Provide the [X, Y] coordinate of the cell's center where the given text is located.  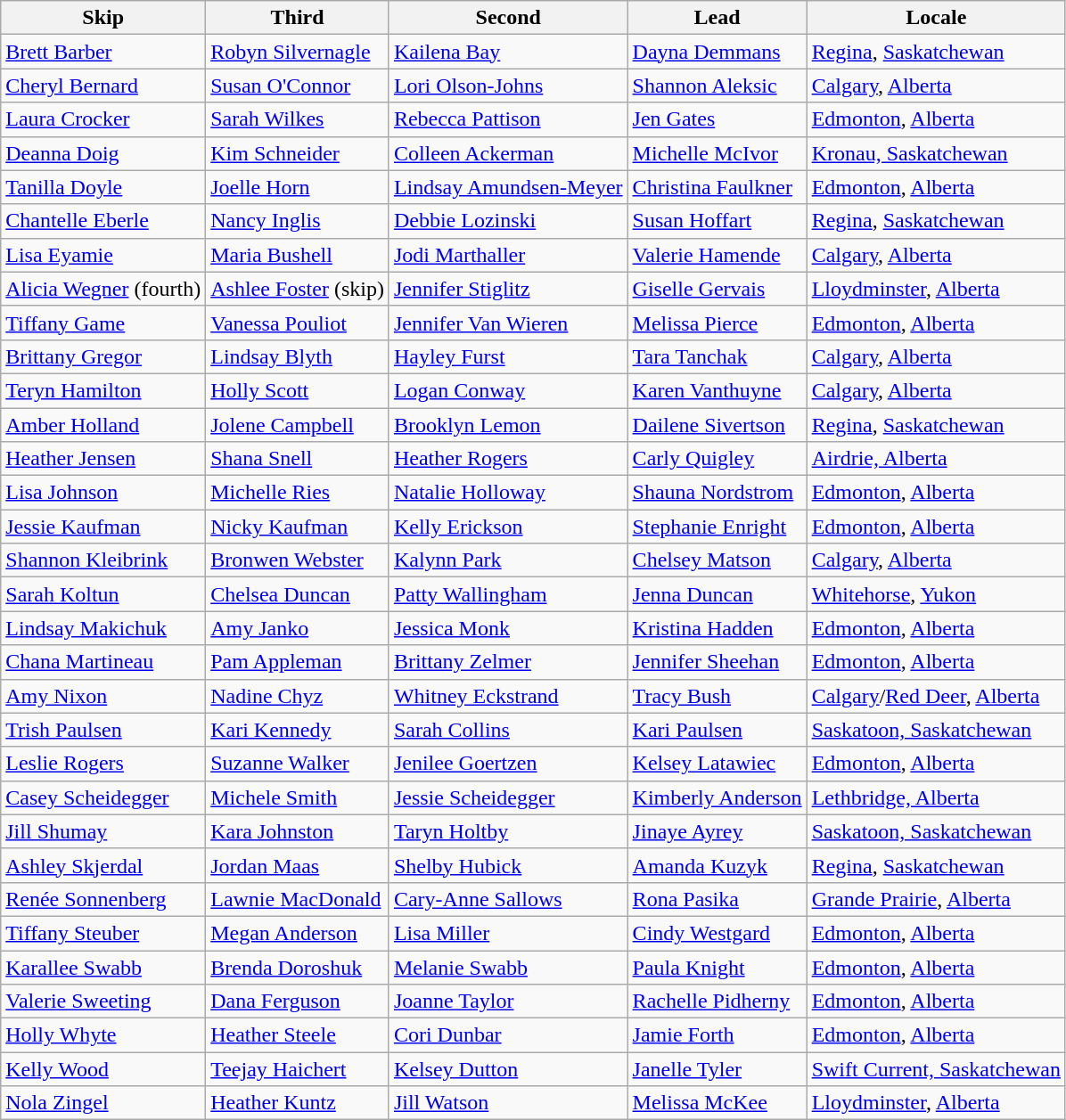
Lindsay Blyth [298, 356]
Second [508, 18]
Paula Knight [717, 967]
Airdrie, Alberta [936, 459]
Amy Nixon [103, 696]
Stephanie Enright [717, 527]
Tracy Bush [717, 696]
Jen Gates [717, 119]
Maria Bushell [298, 255]
Hayley Furst [508, 356]
Grande Prairie, Alberta [936, 899]
Natalie Holloway [508, 493]
Kelsey Dutton [508, 1069]
Brittany Gregor [103, 356]
Kari Paulsen [717, 730]
Logan Conway [508, 390]
Brett Barber [103, 52]
Nadine Chyz [298, 696]
Shana Snell [298, 459]
Nancy Inglis [298, 221]
Cheryl Bernard [103, 86]
Megan Anderson [298, 933]
Trish Paulsen [103, 730]
Ashlee Foster (skip) [298, 289]
Jill Watson [508, 1103]
Amber Holland [103, 425]
Susan Hoffart [717, 221]
Patty Wallingham [508, 594]
Shannon Aleksic [717, 86]
Jenna Duncan [717, 594]
Lindsay Makichuk [103, 628]
Holly Whyte [103, 1035]
Jessie Kaufman [103, 527]
Deanna Doig [103, 153]
Whitney Eckstrand [508, 696]
Karallee Swabb [103, 967]
Lawnie MacDonald [298, 899]
Jordan Maas [298, 865]
Rona Pasika [717, 899]
Holly Scott [298, 390]
Lindsay Amundsen-Meyer [508, 187]
Robyn Silvernagle [298, 52]
Laura Crocker [103, 119]
Shelby Hubick [508, 865]
Kelsey Latawiec [717, 764]
Brenda Doroshuk [298, 967]
Kimberly Anderson [717, 797]
Chana Martineau [103, 662]
Renée Sonnenberg [103, 899]
Jodi Marthaller [508, 255]
Ashley Skjerdal [103, 865]
Melissa McKee [717, 1103]
Jessica Monk [508, 628]
Taryn Holtby [508, 831]
Tiffany Steuber [103, 933]
Joelle Horn [298, 187]
Colleen Ackerman [508, 153]
Chelsey Matson [717, 560]
Kalynn Park [508, 560]
Sarah Wilkes [298, 119]
Michelle Ries [298, 493]
Sarah Koltun [103, 594]
Vanessa Pouliot [298, 323]
Calgary/Red Deer, Alberta [936, 696]
Heather Steele [298, 1035]
Suzanne Walker [298, 764]
Christina Faulkner [717, 187]
Teryn Hamilton [103, 390]
Lisa Miller [508, 933]
Susan O'Connor [298, 86]
Kelly Erickson [508, 527]
Giselle Gervais [717, 289]
Cori Dunbar [508, 1035]
Rebecca Pattison [508, 119]
Tara Tanchak [717, 356]
Dana Ferguson [298, 1001]
Lisa Eyamie [103, 255]
Swift Current, Saskatchewan [936, 1069]
Lisa Johnson [103, 493]
Casey Scheidegger [103, 797]
Brooklyn Lemon [508, 425]
Jenilee Goertzen [508, 764]
Amanda Kuzyk [717, 865]
Carly Quigley [717, 459]
Valerie Hamende [717, 255]
Locale [936, 18]
Kim Schneider [298, 153]
Debbie Lozinski [508, 221]
Heather Rogers [508, 459]
Pam Appleman [298, 662]
Joanne Taylor [508, 1001]
Tiffany Game [103, 323]
Dayna Demmans [717, 52]
Cary-Anne Sallows [508, 899]
Shauna Nordstrom [717, 493]
Lead [717, 18]
Michelle McIvor [717, 153]
Lethbridge, Alberta [936, 797]
Chantelle Eberle [103, 221]
Heather Kuntz [298, 1103]
Nola Zingel [103, 1103]
Leslie Rogers [103, 764]
Jessie Scheidegger [508, 797]
Skip [103, 18]
Whitehorse, Yukon [936, 594]
Kailena Bay [508, 52]
Chelsea Duncan [298, 594]
Jennifer Stiglitz [508, 289]
Jennifer Van Wieren [508, 323]
Amy Janko [298, 628]
Nicky Kaufman [298, 527]
Jolene Campbell [298, 425]
Melanie Swabb [508, 967]
Valerie Sweeting [103, 1001]
Shannon Kleibrink [103, 560]
Lori Olson-Johns [508, 86]
Rachelle Pidherny [717, 1001]
Brittany Zelmer [508, 662]
Kelly Wood [103, 1069]
Melissa Pierce [717, 323]
Kronau, Saskatchewan [936, 153]
Michele Smith [298, 797]
Kari Kennedy [298, 730]
Dailene Sivertson [717, 425]
Third [298, 18]
Teejay Haichert [298, 1069]
Karen Vanthuyne [717, 390]
Jennifer Sheehan [717, 662]
Cindy Westgard [717, 933]
Jamie Forth [717, 1035]
Alicia Wegner (fourth) [103, 289]
Janelle Tyler [717, 1069]
Kristina Hadden [717, 628]
Sarah Collins [508, 730]
Heather Jensen [103, 459]
Jill Shumay [103, 831]
Tanilla Doyle [103, 187]
Kara Johnston [298, 831]
Jinaye Ayrey [717, 831]
Bronwen Webster [298, 560]
